Extract the [X, Y] coordinate from the center of the cell holding the provided text.  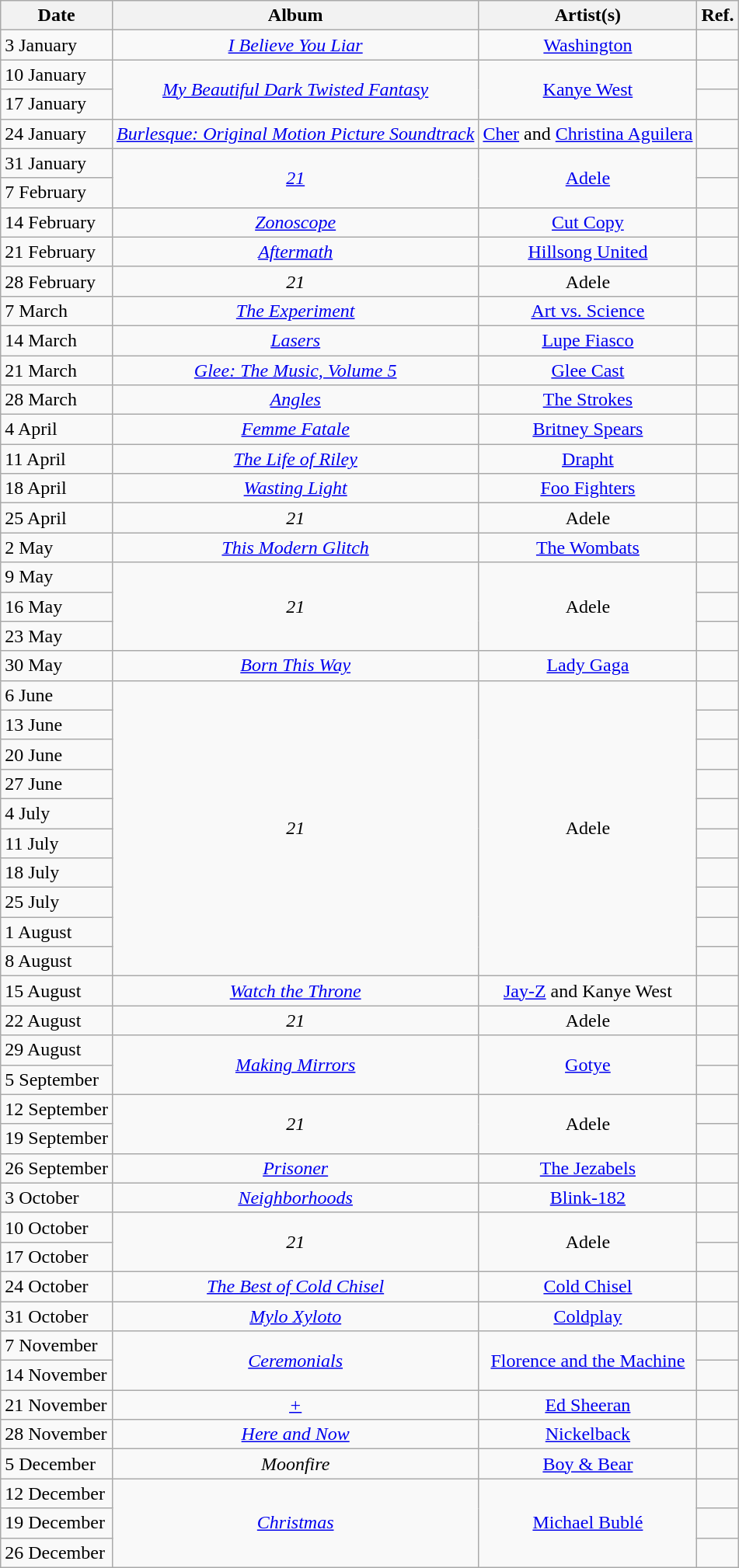
21 March [57, 370]
Aftermath [295, 252]
Zonoscope [295, 222]
7 February [57, 193]
23 May [57, 636]
12 December [57, 1493]
This Modern Glitch [295, 548]
26 December [57, 1552]
15 August [57, 991]
27 June [57, 784]
Cold Chisel [587, 1286]
8 August [57, 961]
Mylo Xyloto [295, 1316]
28 November [57, 1434]
Lasers [295, 340]
29 August [57, 1050]
Cher and Christina Aguilera [587, 134]
13 June [57, 725]
Neighborhoods [295, 1198]
25 April [57, 518]
The Best of Cold Chisel [295, 1286]
Art vs. Science [587, 311]
21 November [57, 1405]
11 July [57, 843]
Britney Spears [587, 429]
14 November [57, 1375]
31 October [57, 1316]
18 July [57, 873]
10 October [57, 1227]
3 January [57, 45]
14 February [57, 222]
4 July [57, 813]
The Jezabels [587, 1168]
21 February [57, 252]
Femme Fatale [295, 429]
Ed Sheeran [587, 1405]
6 June [57, 695]
17 October [57, 1257]
I Believe You Liar [295, 45]
The Experiment [295, 311]
22 August [57, 1020]
My Beautiful Dark Twisted Fantasy [295, 89]
Michael Bublé [587, 1523]
Lady Gaga [587, 666]
Cut Copy [587, 222]
Date [57, 16]
Lupe Fiasco [587, 340]
Nickelback [587, 1434]
Here and Now [295, 1434]
28 February [57, 281]
Glee: The Music, Volume 5 [295, 370]
Burlesque: Original Motion Picture Soundtrack [295, 134]
Glee Cast [587, 370]
Gotye [587, 1065]
Christmas [295, 1523]
Prisoner [295, 1168]
30 May [57, 666]
Angles [295, 400]
Born This Way [295, 666]
18 April [57, 488]
Moonfire [295, 1464]
Florence and the Machine [587, 1361]
Jay-Z and Kanye West [587, 991]
Watch the Throne [295, 991]
Hillsong United [587, 252]
1 August [57, 932]
16 May [57, 607]
5 December [57, 1464]
4 April [57, 429]
24 October [57, 1286]
Washington [587, 45]
12 September [57, 1109]
24 January [57, 134]
The Strokes [587, 400]
19 September [57, 1139]
7 March [57, 311]
The Wombats [587, 548]
10 January [57, 75]
17 January [57, 104]
19 December [57, 1523]
+ [295, 1405]
5 September [57, 1080]
Artist(s) [587, 16]
28 March [57, 400]
3 October [57, 1198]
25 July [57, 902]
The Life of Riley [295, 459]
Ceremonials [295, 1361]
Coldplay [587, 1316]
2 May [57, 548]
Kanye West [587, 89]
Drapht [587, 459]
31 January [57, 163]
Album [295, 16]
Boy & Bear [587, 1464]
Foo Fighters [587, 488]
7 November [57, 1346]
9 May [57, 577]
Wasting Light [295, 488]
20 June [57, 754]
26 September [57, 1168]
Making Mirrors [295, 1065]
Ref. [718, 16]
14 March [57, 340]
Blink-182 [587, 1198]
11 April [57, 459]
